For the text-containing cell, return its midpoint in [x, y] coordinate format. 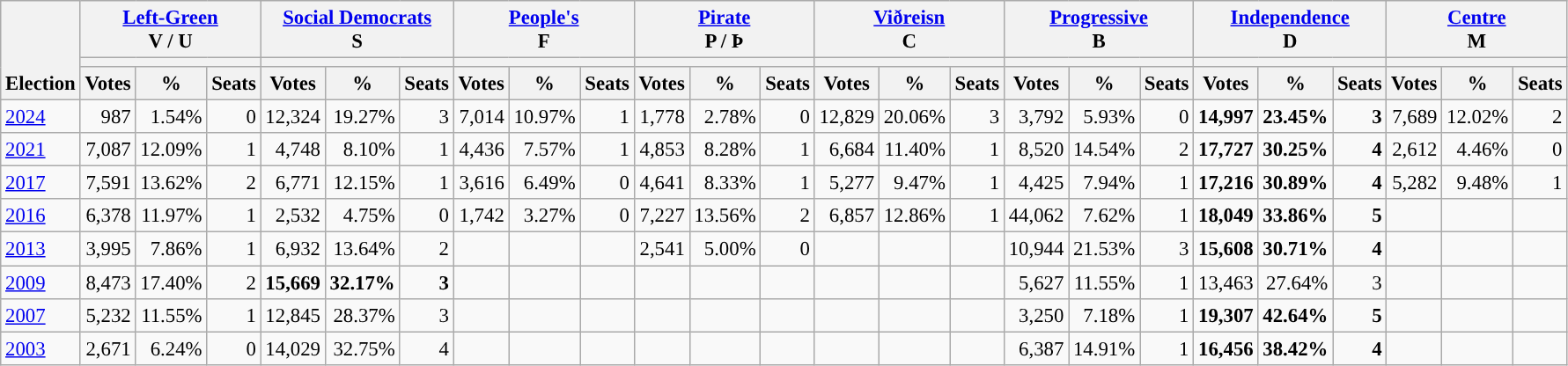
PirateP / Þ [724, 30]
18,049 [1226, 216]
Social DemocratsS [357, 30]
14,997 [1226, 117]
11.40% [914, 150]
5,232 [107, 315]
12,829 [847, 117]
28.37% [363, 315]
9.47% [914, 183]
32.75% [363, 348]
2007 [40, 315]
7.57% [544, 150]
8.28% [725, 150]
2,671 [107, 348]
Election [40, 51]
7.86% [171, 249]
16,456 [1226, 348]
17,216 [1226, 183]
3,250 [1035, 315]
12,845 [292, 315]
7,014 [481, 117]
6,684 [847, 150]
12.86% [914, 216]
8,520 [1035, 150]
21.53% [1104, 249]
8.10% [363, 150]
10,944 [1035, 249]
6,387 [1035, 348]
2016 [40, 216]
7.62% [1104, 216]
6.24% [171, 348]
ViðreisnC [909, 30]
11.97% [171, 216]
1.54% [171, 117]
12.15% [363, 183]
4.75% [363, 216]
13.56% [725, 216]
33.86% [1296, 216]
5.00% [725, 249]
4,425 [1035, 183]
3,616 [481, 183]
27.64% [1296, 282]
42.64% [1296, 315]
7,227 [662, 216]
12,324 [292, 117]
7,087 [107, 150]
7,591 [107, 183]
14,029 [292, 348]
14.54% [1104, 150]
2017 [40, 183]
2024 [40, 117]
8.33% [725, 183]
2,532 [292, 216]
2021 [40, 150]
15,608 [1226, 249]
8,473 [107, 282]
4,641 [662, 183]
30.89% [1296, 183]
5,277 [847, 183]
17,727 [1226, 150]
9.48% [1477, 183]
32.17% [363, 282]
44,062 [1035, 216]
1,778 [662, 117]
2009 [40, 282]
4,436 [481, 150]
7,689 [1414, 117]
ProgressiveB [1099, 30]
10.97% [544, 117]
2003 [40, 348]
20.06% [914, 117]
13.64% [363, 249]
3.27% [544, 216]
12.02% [1477, 117]
2013 [40, 249]
5,282 [1414, 183]
CentreM [1477, 30]
1,742 [481, 216]
2,612 [1414, 150]
3,792 [1035, 117]
5,627 [1035, 282]
19.27% [363, 117]
IndependenceD [1291, 30]
5.93% [1104, 117]
6,771 [292, 183]
30.71% [1296, 249]
7.94% [1104, 183]
15,669 [292, 282]
4,853 [662, 150]
4,748 [292, 150]
30.25% [1296, 150]
13.62% [171, 183]
People'sF [544, 30]
7.18% [1104, 315]
6.49% [544, 183]
14.91% [1104, 348]
Left-GreenV / U [171, 30]
3,995 [107, 249]
12.09% [171, 150]
19,307 [1226, 315]
2,541 [662, 249]
987 [107, 117]
6,378 [107, 216]
23.45% [1296, 117]
17.40% [171, 282]
4.46% [1477, 150]
38.42% [1296, 348]
2.78% [725, 117]
13,463 [1226, 282]
6,857 [847, 216]
6,932 [292, 249]
